Scan for the cell matching the given text and deliver its [x, y] coordinate at center. 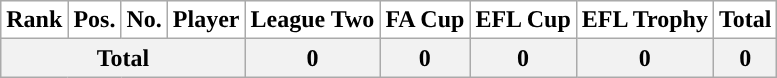
No. [144, 20]
Pos. [94, 20]
League Two [312, 20]
EFL Cup [523, 20]
Player [206, 20]
EFL Trophy [644, 20]
FA Cup [425, 20]
Rank [34, 20]
